Pinpoint the cell where the given text exists, returning its [X, Y] midpoint coordinate. 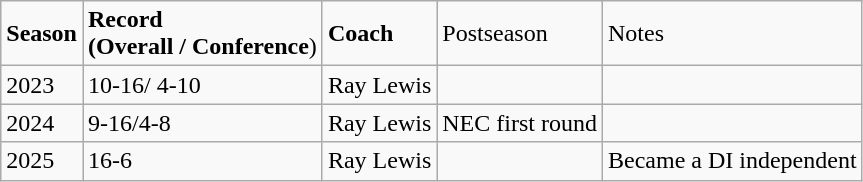
NEC first round [520, 123]
2025 [42, 161]
10-16/ 4-10 [202, 85]
Coach [379, 34]
Record(Overall / Conference) [202, 34]
9-16/4-8 [202, 123]
2023 [42, 85]
Became a DI independent [732, 161]
Postseason [520, 34]
Season [42, 34]
16-6 [202, 161]
2024 [42, 123]
Notes [732, 34]
